Scan for the cell matching the given text and deliver its (X, Y) coordinate at center. 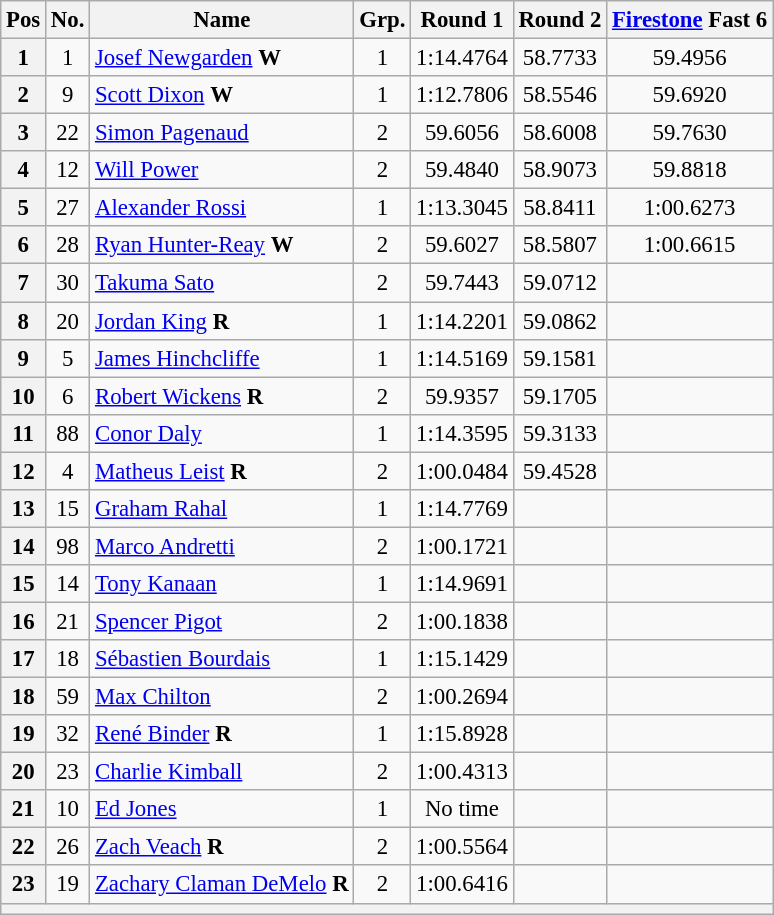
1:13.3045 (462, 208)
59.1581 (560, 358)
No time (462, 809)
Alexander Rossi (222, 208)
1:14.7769 (462, 509)
Sébastien Bourdais (222, 659)
58.6008 (560, 133)
8 (24, 321)
Spencer Pigot (222, 621)
59.0862 (560, 321)
59.4956 (690, 58)
59.7443 (462, 283)
59.9357 (462, 396)
1:00.6416 (462, 885)
Firestone Fast 6 (690, 20)
58.9073 (560, 170)
13 (24, 509)
Graham Rahal (222, 509)
11 (24, 433)
Scott Dixon W (222, 95)
28 (68, 245)
Ryan Hunter-Reay W (222, 245)
Grp. (382, 20)
3 (24, 133)
59.4528 (560, 471)
59.6027 (462, 245)
59.6056 (462, 133)
16 (24, 621)
32 (68, 734)
Conor Daly (222, 433)
Round 2 (560, 20)
58.7733 (560, 58)
7 (24, 283)
17 (24, 659)
Marco Andretti (222, 546)
1:00.6273 (690, 208)
Jordan King R (222, 321)
30 (68, 283)
1:12.7806 (462, 95)
Robert Wickens R (222, 396)
1:14.5169 (462, 358)
59.7630 (690, 133)
Tony Kanaan (222, 584)
1:00.2694 (462, 697)
Simon Pagenaud (222, 133)
Charlie Kimball (222, 772)
26 (68, 847)
58.8411 (560, 208)
1:14.4764 (462, 58)
59.6920 (690, 95)
59.1705 (560, 396)
Matheus Leist R (222, 471)
59.0712 (560, 283)
Round 1 (462, 20)
1:14.9691 (462, 584)
1:00.5564 (462, 847)
René Binder R (222, 734)
1:00.1838 (462, 621)
Takuma Sato (222, 283)
59.4840 (462, 170)
59.3133 (560, 433)
Ed Jones (222, 809)
58.5807 (560, 245)
1:15.8928 (462, 734)
98 (68, 546)
1:14.2201 (462, 321)
27 (68, 208)
Zach Veach R (222, 847)
59 (68, 697)
1:00.1721 (462, 546)
59.8818 (690, 170)
Name (222, 20)
1:00.0484 (462, 471)
88 (68, 433)
James Hinchcliffe (222, 358)
Josef Newgarden W (222, 58)
1:15.1429 (462, 659)
Pos (24, 20)
1:00.4313 (462, 772)
Max Chilton (222, 697)
1:14.3595 (462, 433)
No. (68, 20)
58.5546 (560, 95)
1:00.6615 (690, 245)
Will Power (222, 170)
Zachary Claman DeMelo R (222, 885)
